Return the [X, Y] coordinate for the center point of the cell that contains the specified text.  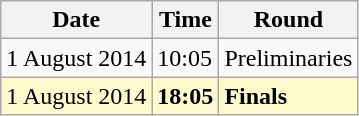
Finals [288, 96]
Preliminaries [288, 58]
Round [288, 20]
Date [76, 20]
10:05 [186, 58]
Time [186, 20]
18:05 [186, 96]
